For the text-containing cell, return its midpoint in [X, Y] coordinate format. 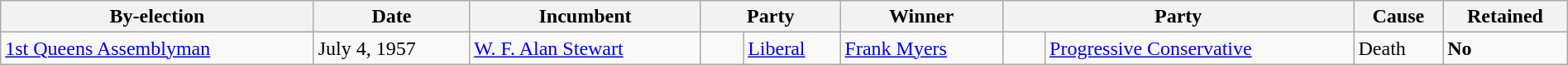
July 4, 1957 [392, 48]
Liberal [792, 48]
Death [1398, 48]
Winner [921, 17]
Cause [1398, 17]
Date [392, 17]
W. F. Alan Stewart [586, 48]
1st Queens Assemblyman [157, 48]
Frank Myers [921, 48]
Incumbent [586, 17]
By-election [157, 17]
No [1505, 48]
Progressive Conservative [1199, 48]
Retained [1505, 17]
